Identify which cell holds the provided text, then report its (X, Y) central coordinate. 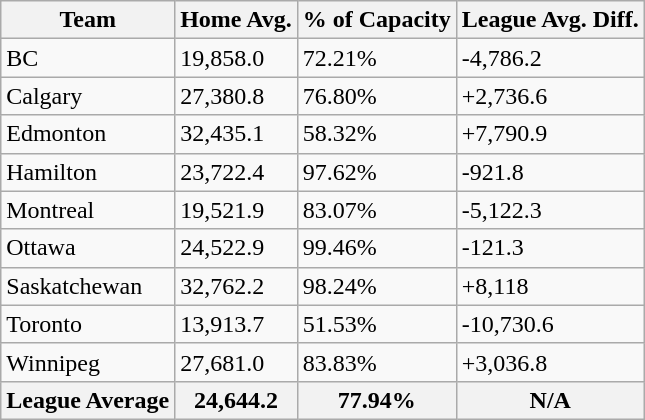
13,913.7 (236, 324)
Montreal (88, 210)
BC (88, 58)
72.21% (376, 58)
58.32% (376, 134)
99.46% (376, 248)
83.83% (376, 362)
83.07% (376, 210)
Ottawa (88, 248)
76.80% (376, 96)
% of Capacity (376, 20)
Hamilton (88, 172)
24,644.2 (236, 400)
+7,790.9 (550, 134)
19,858.0 (236, 58)
Toronto (88, 324)
League Average (88, 400)
-4,786.2 (550, 58)
Saskatchewan (88, 286)
Edmonton (88, 134)
23,722.4 (236, 172)
32,762.2 (236, 286)
+8,118 (550, 286)
27,380.8 (236, 96)
+2,736.6 (550, 96)
-121.3 (550, 248)
27,681.0 (236, 362)
N/A (550, 400)
51.53% (376, 324)
98.24% (376, 286)
League Avg. Diff. (550, 20)
24,522.9 (236, 248)
19,521.9 (236, 210)
Winnipeg (88, 362)
Team (88, 20)
Home Avg. (236, 20)
+3,036.8 (550, 362)
77.94% (376, 400)
32,435.1 (236, 134)
-10,730.6 (550, 324)
-921.8 (550, 172)
97.62% (376, 172)
Calgary (88, 96)
-5,122.3 (550, 210)
